Determine the (x, y) coordinate at the center of the cell enclosing the given text.  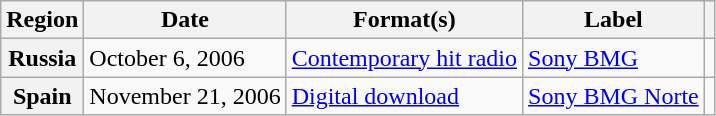
Sony BMG (614, 58)
Label (614, 20)
Contemporary hit radio (404, 58)
Digital download (404, 96)
November 21, 2006 (185, 96)
Date (185, 20)
Russia (42, 58)
Format(s) (404, 20)
Sony BMG Norte (614, 96)
Spain (42, 96)
October 6, 2006 (185, 58)
Region (42, 20)
